Output the [X, Y] coordinate of the center of the cell containing the given text.  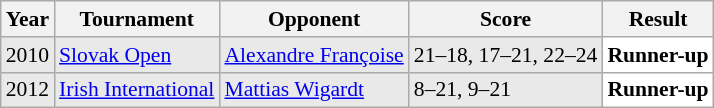
2010 [28, 55]
Alexandre Françoise [314, 55]
2012 [28, 90]
Score [506, 19]
21–18, 17–21, 22–24 [506, 55]
Slovak Open [136, 55]
8–21, 9–21 [506, 90]
Year [28, 19]
Result [658, 19]
Irish International [136, 90]
Mattias Wigardt [314, 90]
Tournament [136, 19]
Opponent [314, 19]
